Provide the (x, y) coordinate of the cell's center where the given text is located.  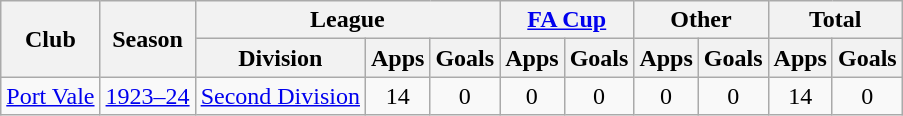
Division (280, 58)
Second Division (280, 96)
Club (50, 39)
1923–24 (148, 96)
FA Cup (567, 20)
League (348, 20)
Other (701, 20)
Port Vale (50, 96)
Total (835, 20)
Season (148, 39)
